Identify which cell holds the provided text, then report its (X, Y) central coordinate. 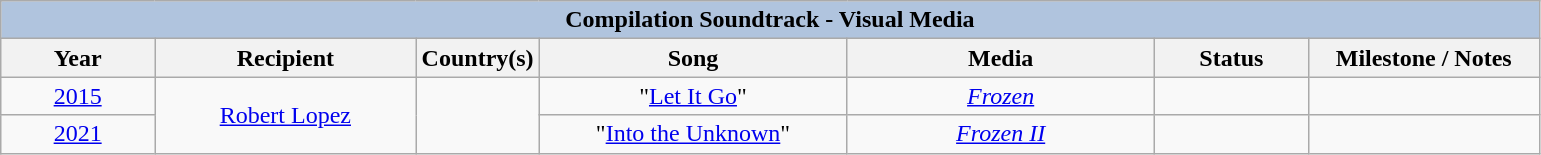
Compilation Soundtrack - Visual Media (770, 20)
2015 (78, 96)
Status (1231, 58)
"Into the Unknown" (693, 134)
Year (78, 58)
Recipient (286, 58)
Frozen (1001, 96)
Country(s) (478, 58)
Milestone / Notes (1424, 58)
Media (1001, 58)
"Let It Go" (693, 96)
Frozen II (1001, 134)
Robert Lopez (286, 115)
Song (693, 58)
2021 (78, 134)
